Find where the given text appears and provide that cell's center as (x, y) coordinate. 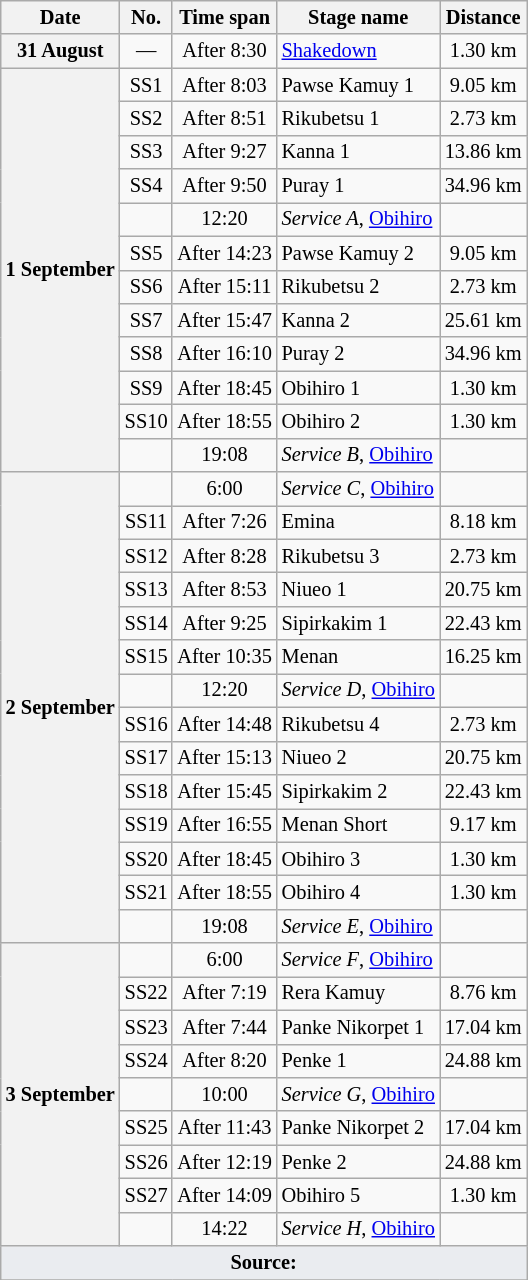
SS10 (146, 421)
8.76 km (484, 993)
After 9:27 (224, 152)
Panke Nikorpet 1 (358, 1027)
SS2 (146, 118)
Menan (358, 657)
After 9:50 (224, 186)
After 8:03 (224, 85)
Distance (484, 17)
SS13 (146, 589)
After 12:19 (224, 1162)
Service G, Obihiro (358, 1094)
SS9 (146, 388)
— (146, 51)
After 7:26 (224, 522)
SS8 (146, 354)
SS24 (146, 1061)
Rera Kamuy (358, 993)
Puray 2 (358, 354)
Service C, Obihiro (358, 489)
After 14:23 (224, 253)
After 9:25 (224, 623)
Obihiro 4 (358, 892)
After 15:47 (224, 320)
After 15:11 (224, 287)
SS1 (146, 85)
Sipirkakim 2 (358, 791)
SS23 (146, 1027)
SS15 (146, 657)
Sipirkakim 1 (358, 623)
After 16:55 (224, 825)
After 8:51 (224, 118)
SS7 (146, 320)
After 15:13 (224, 758)
Rikubetsu 1 (358, 118)
SS18 (146, 791)
After 8:20 (224, 1061)
After 7:19 (224, 993)
After 8:53 (224, 589)
Service F, Obihiro (358, 960)
Rikubetsu 3 (358, 556)
After 10:35 (224, 657)
After 7:44 (224, 1027)
Panke Nikorpet 2 (358, 1128)
2 September (60, 708)
Kanna 1 (358, 152)
31 August (60, 51)
Obihiro 5 (358, 1195)
SS6 (146, 287)
25.61 km (484, 320)
16.25 km (484, 657)
14:22 (224, 1229)
After 16:10 (224, 354)
SS5 (146, 253)
After 11:43 (224, 1128)
1 September (60, 270)
Menan Short (358, 825)
SS27 (146, 1195)
Shakedown (358, 51)
Service E, Obihiro (358, 926)
Service H, Obihiro (358, 1229)
After 14:48 (224, 724)
Penke 2 (358, 1162)
After 14:09 (224, 1195)
SS16 (146, 724)
SS25 (146, 1128)
No. (146, 17)
13.86 km (484, 152)
Penke 1 (358, 1061)
Emina (358, 522)
After 8:28 (224, 556)
SS11 (146, 522)
Source: (264, 1263)
Time span (224, 17)
SS4 (146, 186)
SS26 (146, 1162)
Rikubetsu 2 (358, 287)
After 8:30 (224, 51)
Kanna 2 (358, 320)
Rikubetsu 4 (358, 724)
Obihiro 1 (358, 388)
Service B, Obihiro (358, 455)
SS19 (146, 825)
SS3 (146, 152)
Date (60, 17)
SS12 (146, 556)
8.18 km (484, 522)
Pawse Kamuy 1 (358, 85)
After 15:45 (224, 791)
SS14 (146, 623)
Service A, Obihiro (358, 219)
Service D, Obihiro (358, 690)
9.17 km (484, 825)
SS21 (146, 892)
10:00 (224, 1094)
Stage name (358, 17)
Niueo 1 (358, 589)
Pawse Kamuy 2 (358, 253)
Niueo 2 (358, 758)
SS22 (146, 993)
Obihiro 2 (358, 421)
SS17 (146, 758)
Puray 1 (358, 186)
SS20 (146, 859)
3 September (60, 1094)
Obihiro 3 (358, 859)
